Provide the [X, Y] coordinate of the cell's center where the given text is located.  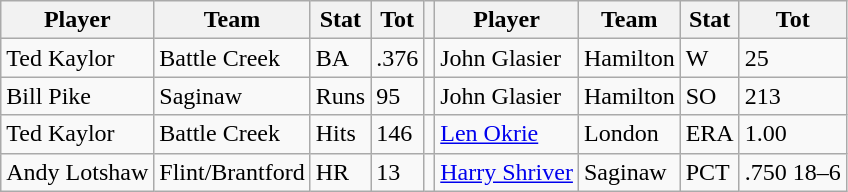
ERA [710, 134]
213 [792, 96]
1.00 [792, 134]
13 [398, 172]
SO [710, 96]
Andy Lotshaw [78, 172]
95 [398, 96]
Flint/Brantford [232, 172]
Bill Pike [78, 96]
HR [340, 172]
London [629, 134]
.750 18–6 [792, 172]
146 [398, 134]
BA [340, 58]
PCT [710, 172]
25 [792, 58]
Harry Shriver [507, 172]
.376 [398, 58]
W [710, 58]
Runs [340, 96]
Hits [340, 134]
Len Okrie [507, 134]
